Locate the cell with the specified text and output its [X, Y] center coordinate. 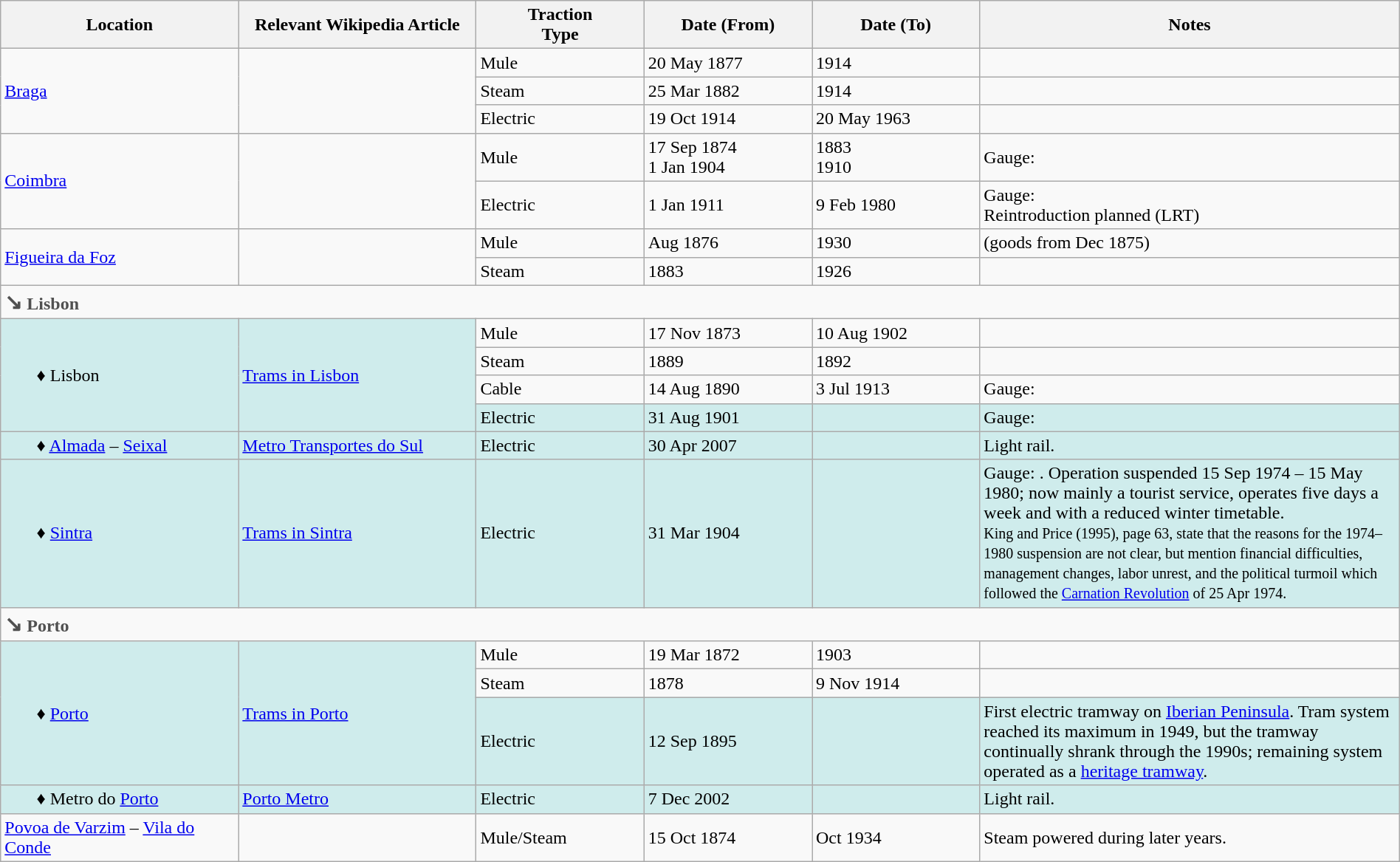
14 Aug 1890 [728, 389]
Coimbra [120, 181]
Trams in Porto [357, 714]
31 Mar 1904 [728, 533]
20 May 1963 [896, 119]
7 Dec 2002 [728, 799]
↘ Lisbon [700, 302]
Aug 1876 [728, 243]
1 Jan 1911 [728, 205]
Figueira da Foz [120, 257]
17 Sep 18741 Jan 1904 [728, 157]
Gauge: Reintroduction planned (LRT) [1190, 205]
3 Jul 1913 [896, 389]
♦ Lisbon [120, 375]
(goods from Dec 1875) [1190, 243]
20 May 1877 [728, 63]
1926 [896, 271]
Braga [120, 91]
TractionType [560, 25]
9 Nov 1914 [896, 683]
♦ Almada – Seixal [120, 445]
Notes [1190, 25]
19 Mar 1872 [728, 655]
♦ Sintra [120, 533]
Cable [560, 389]
1930 [896, 243]
12 Sep 1895 [728, 742]
19 Oct 1914 [728, 119]
Oct 1934 [896, 838]
1892 [896, 361]
Date (From) [728, 25]
↘ Porto [700, 624]
Relevant Wikipedia Article [357, 25]
Povoa de Varzim – Vila do Conde [120, 838]
9 Feb 1980 [896, 205]
1878 [728, 683]
Date (To) [896, 25]
30 Apr 2007 [728, 445]
Steam powered during later years. [1190, 838]
Porto Metro [357, 799]
10 Aug 1902 [896, 333]
♦ Porto [120, 714]
18831910 [896, 157]
1903 [896, 655]
1889 [728, 361]
Location [120, 25]
1883 [728, 271]
Trams in Sintra [357, 533]
25 Mar 1882 [728, 91]
Mule/Steam [560, 838]
15 Oct 1874 [728, 838]
17 Nov 1873 [728, 333]
Trams in Lisbon [357, 375]
Metro Transportes do Sul [357, 445]
♦ Metro do Porto [120, 799]
31 Aug 1901 [728, 417]
